Return the [x, y] coordinate for the center point of the cell that contains the specified text.  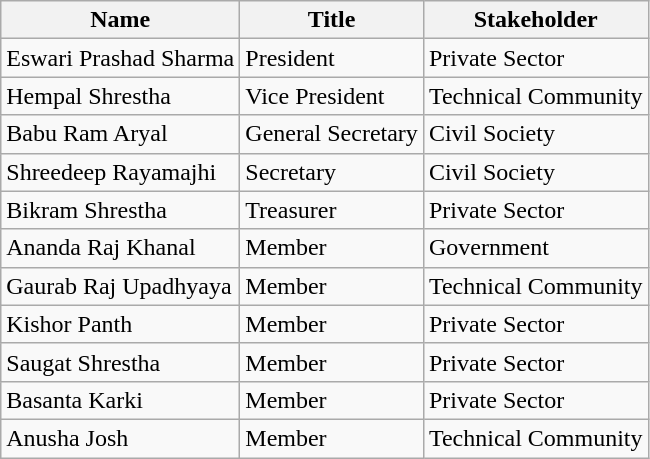
Vice President [332, 96]
Government [536, 248]
Bikram Shrestha [120, 210]
Shreedeep Rayamajhi [120, 172]
Saugat Shrestha [120, 362]
Name [120, 20]
Gaurab Raj Upadhyaya [120, 286]
Basanta Karki [120, 400]
Eswari Prashad Sharma [120, 58]
Hempal Shrestha [120, 96]
Treasurer [332, 210]
Anusha Josh [120, 438]
Title [332, 20]
Ananda Raj Khanal [120, 248]
Stakeholder [536, 20]
Kishor Panth [120, 324]
General Secretary [332, 134]
President [332, 58]
Secretary [332, 172]
Babu Ram Aryal [120, 134]
